Return the [x, y] coordinate for the center point of the cell that contains the specified text.  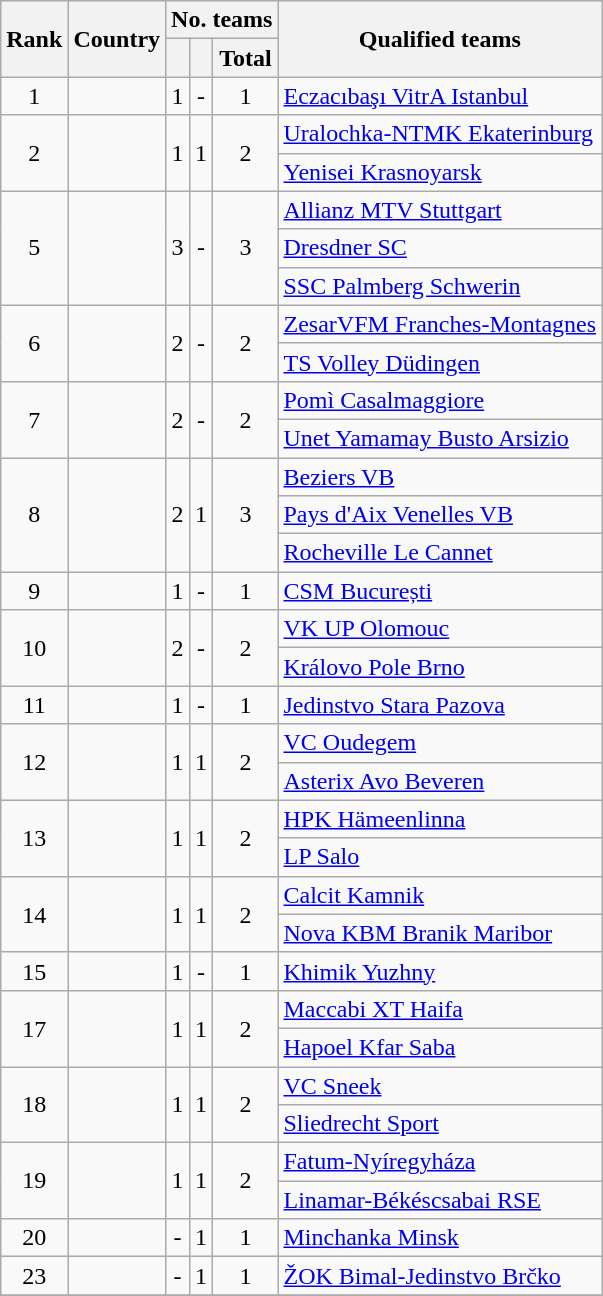
9 [34, 591]
18 [34, 1104]
VC Sneek [440, 1085]
Rank [34, 39]
SSC Palmberg Schwerin [440, 286]
Allianz MTV Stuttgart [440, 210]
Hapoel Kfar Saba [440, 1047]
Total [246, 58]
No. teams [222, 20]
23 [34, 1276]
Beziers VB [440, 477]
14 [34, 914]
Královo Pole Brno [440, 667]
Unet Yamamay Busto Arsizio [440, 438]
LP Salo [440, 857]
11 [34, 705]
13 [34, 838]
VC Oudegem [440, 743]
Qualified teams [440, 39]
Dresdner SC [440, 248]
Calcit Kamnik [440, 895]
VK UP Olomouc [440, 629]
5 [34, 248]
Khimik Yuzhny [440, 971]
ZesarVFM Franches-Montagnes [440, 324]
20 [34, 1238]
Yenisei Krasnoyarsk [440, 172]
Minchanka Minsk [440, 1238]
HPK Hämeenlinna [440, 819]
Country [117, 39]
TS Volley Düdingen [440, 362]
Jedinstvo Stara Pazova [440, 705]
15 [34, 971]
12 [34, 762]
6 [34, 343]
17 [34, 1028]
7 [34, 419]
Eczacıbaşı VitrA Istanbul [440, 96]
Maccabi XT Haifa [440, 1009]
Asterix Avo Beveren [440, 781]
Rocheville Le Cannet [440, 553]
Sliedrecht Sport [440, 1124]
Pays d'Aix Venelles VB [440, 515]
19 [34, 1181]
Nova KBM Branik Maribor [440, 933]
Linamar-Békéscsabai RSE [440, 1200]
CSM București [440, 591]
10 [34, 648]
ŽOK Bimal-Jedinstvo Brčko [440, 1276]
Uralochka-NTMK Ekaterinburg [440, 134]
Fatum-Nyíregyháza [440, 1162]
8 [34, 515]
Pomì Casalmaggiore [440, 400]
